Extract the [X, Y] coordinate from the center of the cell holding the provided text.  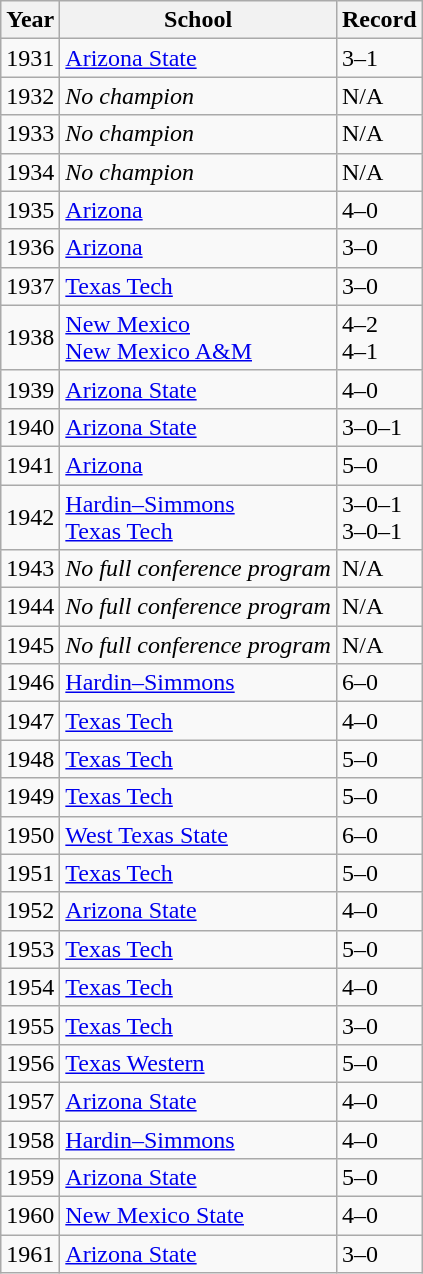
1940 [30, 427]
3–0–13–0–1 [379, 516]
1935 [30, 210]
New Mexico State [198, 1216]
1959 [30, 1178]
1939 [30, 389]
1937 [30, 286]
1951 [30, 873]
1941 [30, 465]
Record [379, 20]
3–1 [379, 58]
Year [30, 20]
1961 [30, 1254]
1948 [30, 759]
1945 [30, 645]
1950 [30, 835]
School [198, 20]
New MexicoNew Mexico A&M [198, 338]
1931 [30, 58]
1949 [30, 797]
1934 [30, 172]
1955 [30, 1025]
1957 [30, 1101]
Hardin–SimmonsTexas Tech [198, 516]
1936 [30, 248]
1956 [30, 1063]
Texas Western [198, 1063]
1947 [30, 721]
1932 [30, 96]
4–24–1 [379, 338]
1933 [30, 134]
1938 [30, 338]
West Texas State [198, 835]
1942 [30, 516]
1943 [30, 569]
1958 [30, 1139]
1953 [30, 949]
1952 [30, 911]
1946 [30, 683]
1944 [30, 607]
3–0–1 [379, 427]
1960 [30, 1216]
1954 [30, 987]
